Determine the [X, Y] coordinate at the center of the cell enclosing the given text.  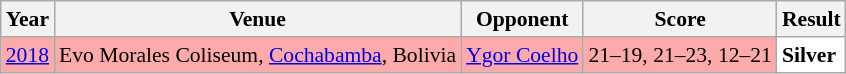
Result [812, 19]
Silver [812, 55]
Evo Morales Coliseum, Cochabamba, Bolivia [258, 55]
21–19, 21–23, 12–21 [680, 55]
Opponent [522, 19]
Venue [258, 19]
Year [28, 19]
Ygor Coelho [522, 55]
Score [680, 19]
2018 [28, 55]
